Determine the (x, y) coordinate at the center of the cell enclosing the given text.  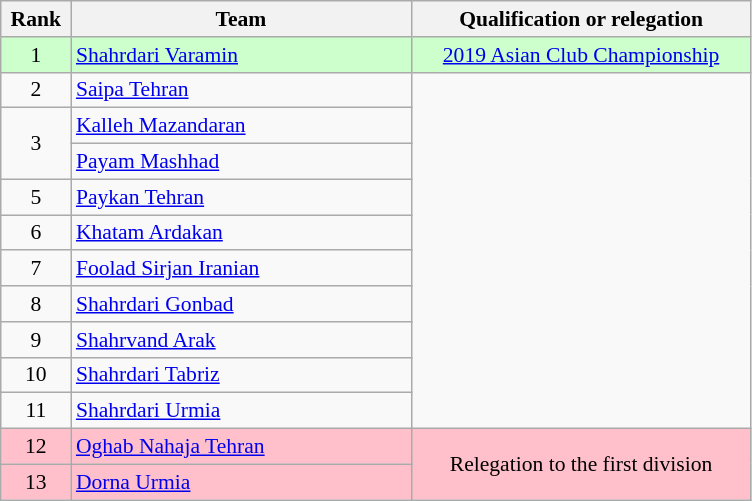
3 (36, 144)
Payam Mashhad (241, 162)
Shahrdari Varamin (241, 55)
Dorna Urmia (241, 482)
1 (36, 55)
2 (36, 90)
Rank (36, 19)
11 (36, 411)
12 (36, 447)
Team (241, 19)
Qualification or relegation (581, 19)
Shahrdari Tabriz (241, 375)
Kalleh Mazandaran (241, 126)
2019 Asian Club Championship (581, 55)
Shahrdari Gonbad (241, 304)
13 (36, 482)
Shahrvand Arak (241, 340)
8 (36, 304)
Oghab Nahaja Tehran (241, 447)
Paykan Tehran (241, 197)
5 (36, 197)
Khatam Ardakan (241, 233)
7 (36, 269)
10 (36, 375)
Shahrdari Urmia (241, 411)
Saipa Tehran (241, 90)
Foolad Sirjan Iranian (241, 269)
6 (36, 233)
9 (36, 340)
Relegation to the first division (581, 464)
